Locate the cell with the specified text and output its (x, y) center coordinate. 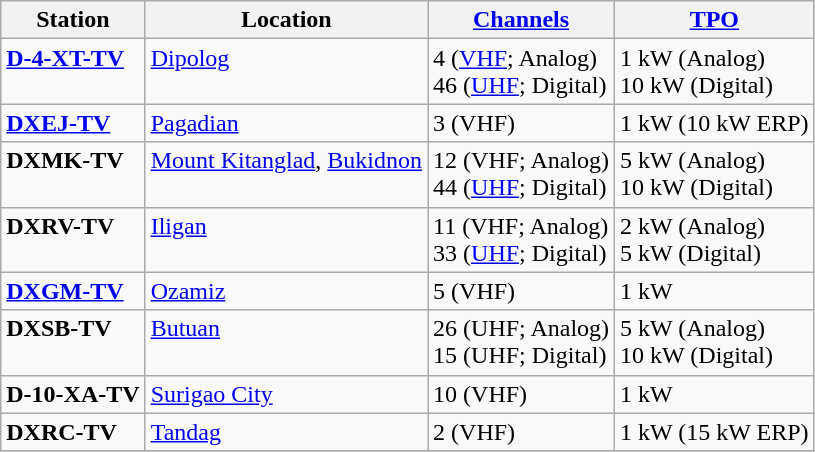
Iligan (286, 240)
Butuan (286, 342)
5 (VHF) (522, 291)
Surigao City (286, 394)
11 (VHF; Analog) 33 (UHF; Digital) (522, 240)
10 (VHF) (522, 394)
Pagadian (286, 123)
DXMK-TV (73, 174)
3 (VHF) (522, 123)
Channels (522, 20)
Location (286, 20)
DXSB-TV (73, 342)
DXRV-TV (73, 240)
1 kW (Analog) 10 kW (Digital) (715, 72)
Dipolog (286, 72)
Station (73, 20)
26 (UHF; Analog) 15 (UHF; Digital) (522, 342)
2 (VHF) (522, 432)
TPO (715, 20)
12 (VHF; Analog) 44 (UHF; Digital) (522, 174)
D-4-XT-TV (73, 72)
1 kW (10 kW ERP) (715, 123)
Mount Kitanglad, Bukidnon (286, 174)
DXEJ-TV (73, 123)
D-10-XA-TV (73, 394)
DXRC-TV (73, 432)
DXGM-TV (73, 291)
2 kW (Analog) 5 kW (Digital) (715, 240)
1 kW (15 kW ERP) (715, 432)
4 (VHF; Analog) 46 (UHF; Digital) (522, 72)
Ozamiz (286, 291)
Tandag (286, 432)
